From the cell containing the given text, extract its center point as [X, Y] coordinate. 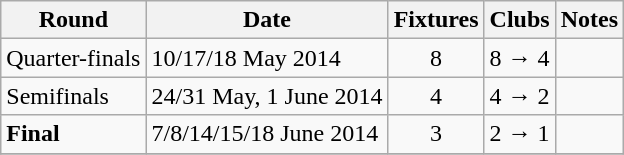
Clubs [520, 20]
8 → 4 [520, 58]
10/17/18 May 2014 [267, 58]
3 [436, 134]
Date [267, 20]
Fixtures [436, 20]
Round [74, 20]
Final [74, 134]
8 [436, 58]
Semifinals [74, 96]
24/31 May, 1 June 2014 [267, 96]
Quarter-finals [74, 58]
7/8/14/15/18 June 2014 [267, 134]
4 → 2 [520, 96]
Notes [589, 20]
2 → 1 [520, 134]
4 [436, 96]
